Output the (x, y) coordinate of the center of the cell containing the given text.  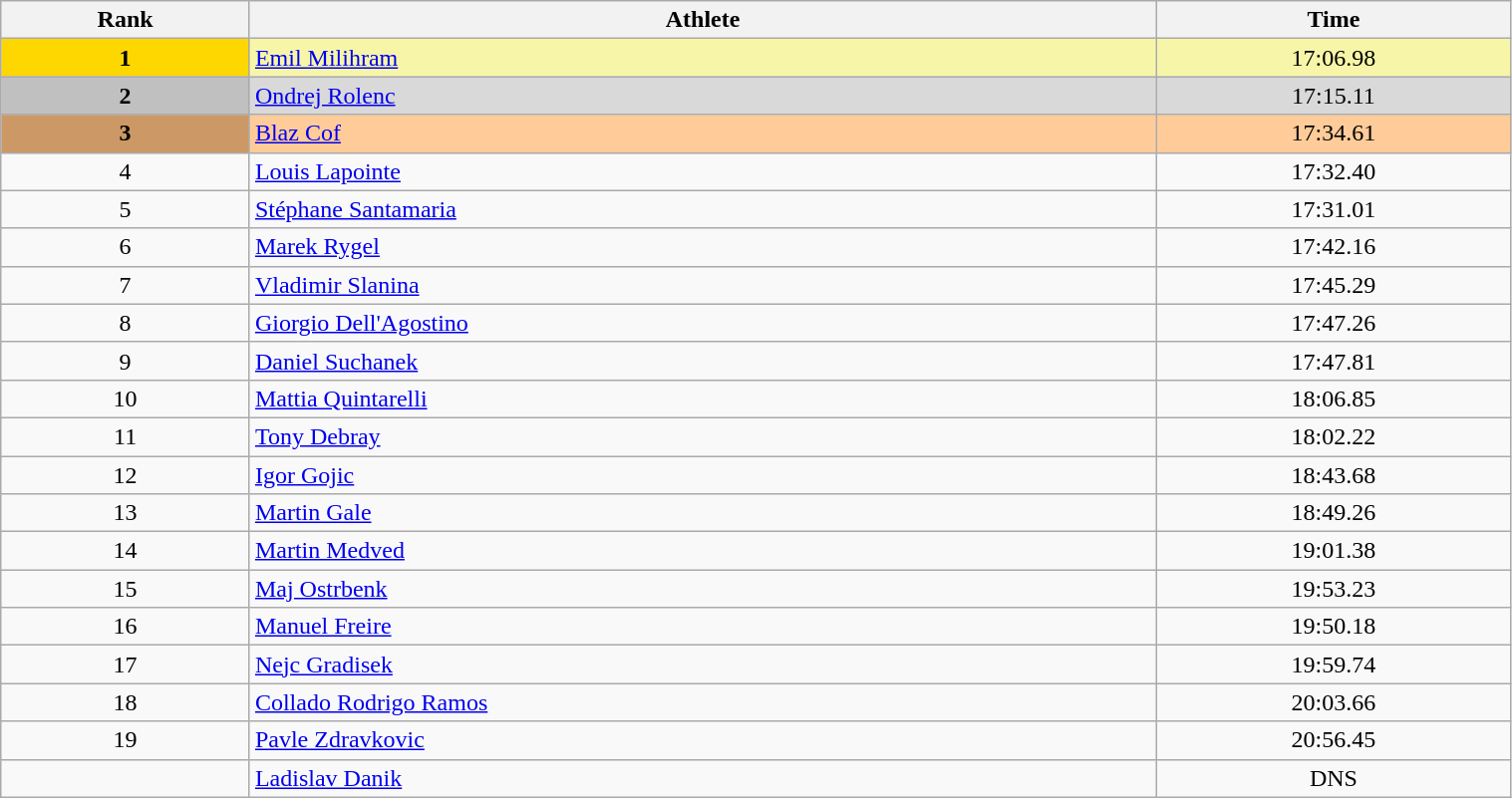
19 (126, 740)
17:31.01 (1334, 209)
19:01.38 (1334, 551)
3 (126, 133)
Ondrej Rolenc (702, 96)
Louis Lapointe (702, 171)
19:59.74 (1334, 665)
7 (126, 285)
Ladislav Danik (702, 778)
Manuel Freire (702, 627)
Daniel Suchanek (702, 361)
DNS (1334, 778)
20:03.66 (1334, 702)
Martin Gale (702, 513)
Mattia Quintarelli (702, 399)
17 (126, 665)
Pavle Zdravkovic (702, 740)
Giorgio Dell'Agostino (702, 323)
Rank (126, 20)
17:32.40 (1334, 171)
17:15.11 (1334, 96)
6 (126, 247)
13 (126, 513)
Martin Medved (702, 551)
4 (126, 171)
17:47.26 (1334, 323)
Time (1334, 20)
20:56.45 (1334, 740)
2 (126, 96)
12 (126, 475)
Marek Rygel (702, 247)
5 (126, 209)
Stéphane Santamaria (702, 209)
15 (126, 589)
Collado Rodrigo Ramos (702, 702)
16 (126, 627)
Athlete (702, 20)
19:53.23 (1334, 589)
18:06.85 (1334, 399)
Vladimir Slanina (702, 285)
14 (126, 551)
17:42.16 (1334, 247)
18:02.22 (1334, 436)
17:45.29 (1334, 285)
18:49.26 (1334, 513)
19:50.18 (1334, 627)
17:06.98 (1334, 58)
Maj Ostrbenk (702, 589)
Emil Milihram (702, 58)
Igor Gojic (702, 475)
Nejc Gradisek (702, 665)
Blaz Cof (702, 133)
18 (126, 702)
1 (126, 58)
9 (126, 361)
8 (126, 323)
17:34.61 (1334, 133)
17:47.81 (1334, 361)
11 (126, 436)
18:43.68 (1334, 475)
10 (126, 399)
Tony Debray (702, 436)
